Identify which cell holds the provided text, then report its (x, y) central coordinate. 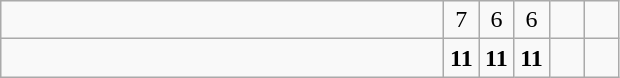
7 (462, 20)
